Capture the cell that displays the provided text and extract its [X, Y] central coordinate. 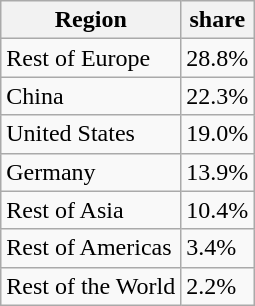
Rest of Europe [91, 58]
Germany [91, 172]
China [91, 96]
Rest of Americas [91, 248]
Region [91, 20]
Rest of the World [91, 286]
United States [91, 134]
share [218, 20]
2.2% [218, 286]
3.4% [218, 248]
10.4% [218, 210]
13.9% [218, 172]
28.8% [218, 58]
Rest of Asia [91, 210]
19.0% [218, 134]
22.3% [218, 96]
